Output the (X, Y) coordinate of the center of the cell containing the given text.  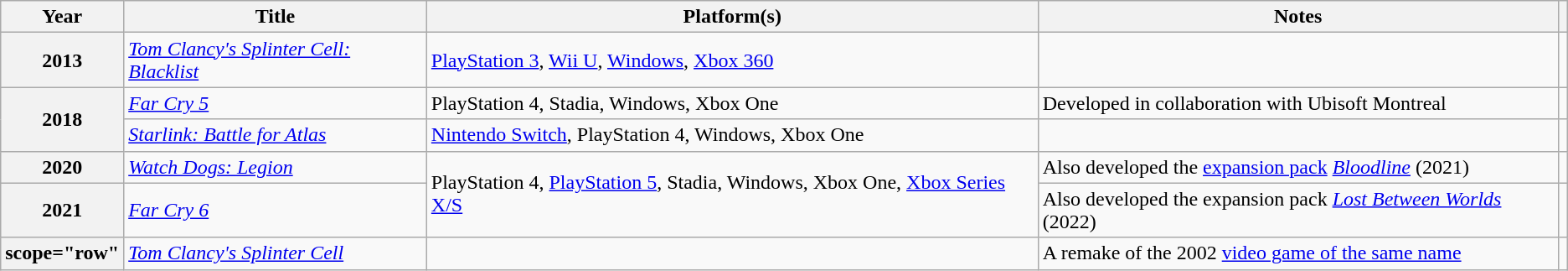
Tom Clancy's Splinter Cell (276, 253)
Title (276, 17)
Watch Dogs: Legion (276, 167)
Far Cry 5 (276, 103)
A remake of the 2002 video game of the same name (1298, 253)
2018 (62, 119)
Year (62, 17)
Also developed the expansion pack Lost Between Worlds (2022) (1298, 210)
2021 (62, 210)
Tom Clancy's Splinter Cell: Blacklist (276, 60)
scope="row" (62, 253)
Also developed the expansion pack Bloodline (2021) (1298, 167)
2013 (62, 60)
PlayStation 4, PlayStation 5, Stadia, Windows, Xbox One, Xbox Series X/S (732, 195)
PlayStation 4, Stadia, Windows, Xbox One (732, 103)
Developed in collaboration with Ubisoft Montreal (1298, 103)
Far Cry 6 (276, 210)
2020 (62, 167)
Starlink: Battle for Atlas (276, 135)
Nintendo Switch, PlayStation 4, Windows, Xbox One (732, 135)
Notes (1298, 17)
PlayStation 3, Wii U, Windows, Xbox 360 (732, 60)
Platform(s) (732, 17)
